Capture the cell that displays the provided text and extract its (X, Y) central coordinate. 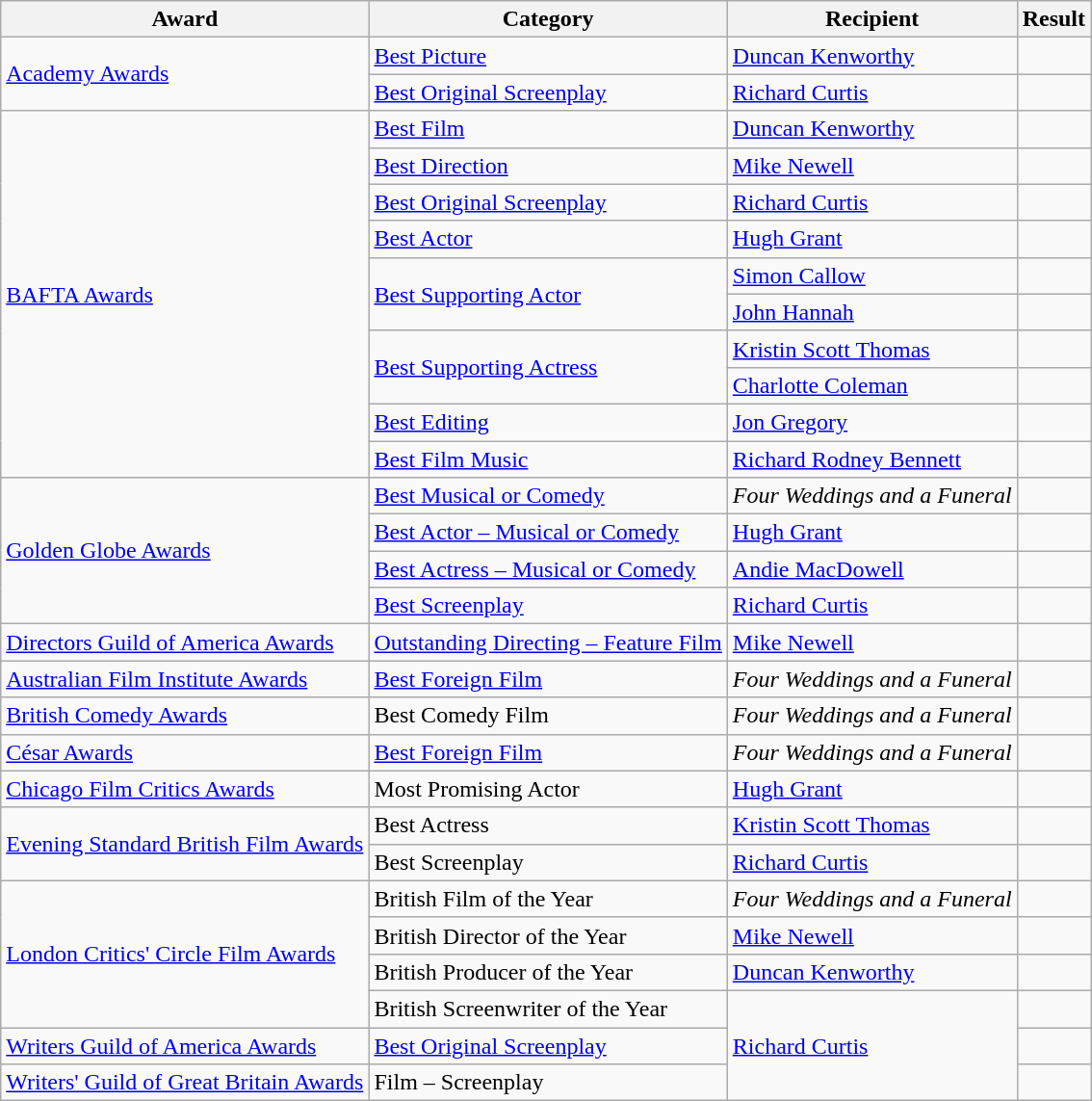
Writers' Guild of Great Britain Awards (185, 1083)
British Comedy Awards (185, 716)
Evening Standard British Film Awards (185, 844)
British Film of the Year (548, 899)
Outstanding Directing – Feature Film (548, 642)
Jon Gregory (872, 422)
London Critics' Circle Film Awards (185, 954)
British Director of the Year (548, 935)
Richard Rodney Bennett (872, 459)
Best Editing (548, 422)
Best Direction (548, 166)
Best Film Music (548, 459)
John Hannah (872, 312)
Most Promising Actor (548, 789)
Best Actor – Musical or Comedy (548, 533)
Best Supporting Actress (548, 367)
BAFTA Awards (185, 295)
British Producer of the Year (548, 972)
Charlotte Coleman (872, 385)
Simon Callow (872, 275)
Best Film (548, 129)
Academy Awards (185, 74)
Golden Globe Awards (185, 551)
Result (1053, 19)
Writers Guild of America Awards (185, 1045)
Chicago Film Critics Awards (185, 789)
Best Actress – Musical or Comedy (548, 569)
Australian Film Institute Awards (185, 679)
Best Actor (548, 239)
César Awards (185, 752)
Andie MacDowell (872, 569)
Film – Screenplay (548, 1083)
Directors Guild of America Awards (185, 642)
Best Picture (548, 56)
Recipient (872, 19)
Best Supporting Actor (548, 294)
Award (185, 19)
Best Musical or Comedy (548, 496)
British Screenwriter of the Year (548, 1009)
Category (548, 19)
Best Actress (548, 826)
Best Comedy Film (548, 716)
